Determine the (x, y) coordinate at the center of the cell enclosing the given text.  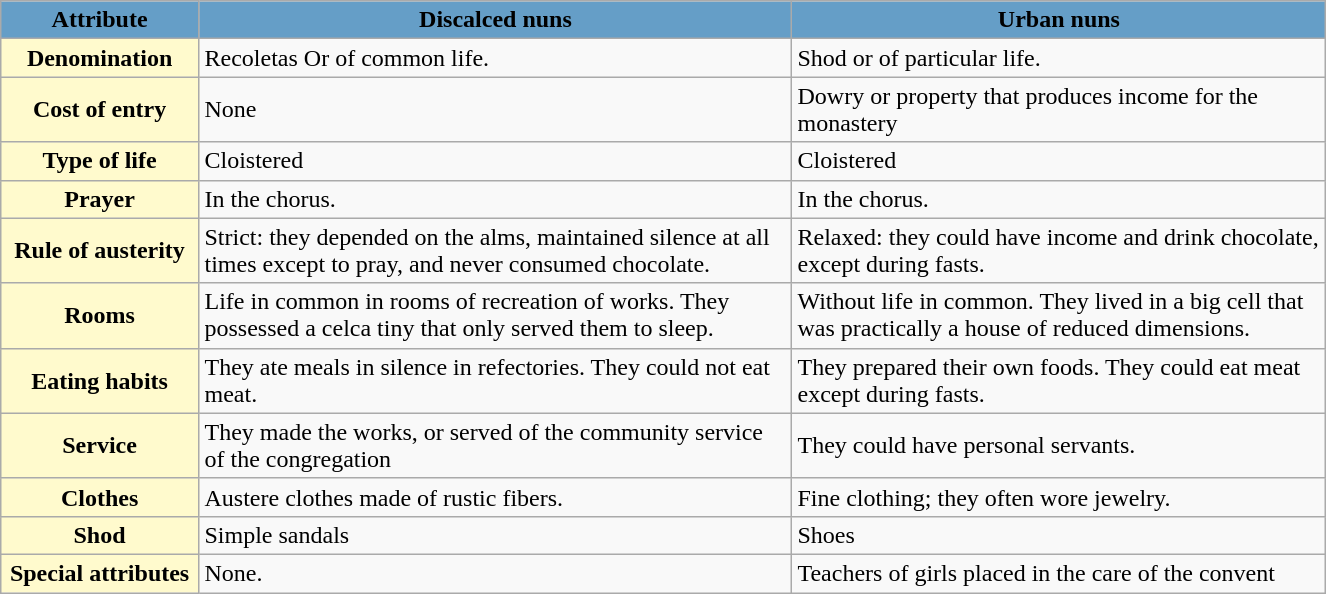
Strict: they depended on the alms, maintained silence at all times except to pray, and never consumed chocolate. (496, 250)
Eating habits (100, 380)
Life in common in rooms of recreation of works. They possessed a celca tiny that only served them to sleep. (496, 316)
Teachers of girls placed in the care of the convent (1059, 573)
Dowry or property that produces income for the monastery (1059, 110)
They ate meals in silence in refectories. They could not eat meat. (496, 380)
Cost of entry (100, 110)
They prepared their own foods. They could eat meat except during fasts. (1059, 380)
Austere clothes made of rustic fibers. (496, 497)
Denomination (100, 58)
Shod (100, 535)
Rooms (100, 316)
Shoes (1059, 535)
They could have personal servants. (1059, 446)
Shod or of particular life. (1059, 58)
Discalced nuns (496, 20)
Prayer (100, 199)
None (496, 110)
Service (100, 446)
They made the works, or served of the community service of the congregation (496, 446)
Type of life (100, 161)
Fine clothing; they often wore jewelry. (1059, 497)
Attribute (100, 20)
None. (496, 573)
Clothes (100, 497)
Relaxed: they could have income and drink chocolate, except during fasts. (1059, 250)
Simple sandals (496, 535)
Without life in common. They lived in a big cell that was practically a house of reduced dimensions. (1059, 316)
Recoletas Or of common life. (496, 58)
Urban nuns (1059, 20)
Special attributes (100, 573)
Rule of austerity (100, 250)
